Identify which cell holds the provided text, then report its [x, y] central coordinate. 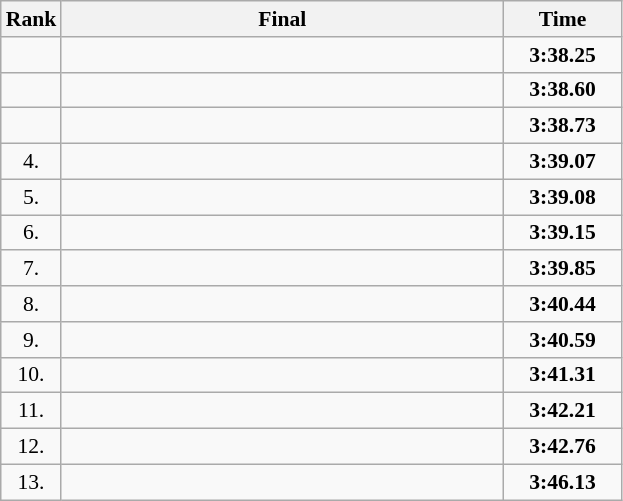
3:40.59 [562, 340]
Time [562, 19]
3:39.15 [562, 233]
10. [32, 375]
3:39.07 [562, 162]
11. [32, 411]
Final [282, 19]
6. [32, 233]
3:46.13 [562, 482]
3:38.25 [562, 55]
13. [32, 482]
3:39.85 [562, 269]
9. [32, 340]
3:42.76 [562, 447]
3:38.73 [562, 126]
4. [32, 162]
Rank [32, 19]
3:38.60 [562, 90]
3:42.21 [562, 411]
7. [32, 269]
3:40.44 [562, 304]
3:39.08 [562, 197]
5. [32, 197]
3:41.31 [562, 375]
8. [32, 304]
12. [32, 447]
